Return [x, y] of the center of cell containing provided text 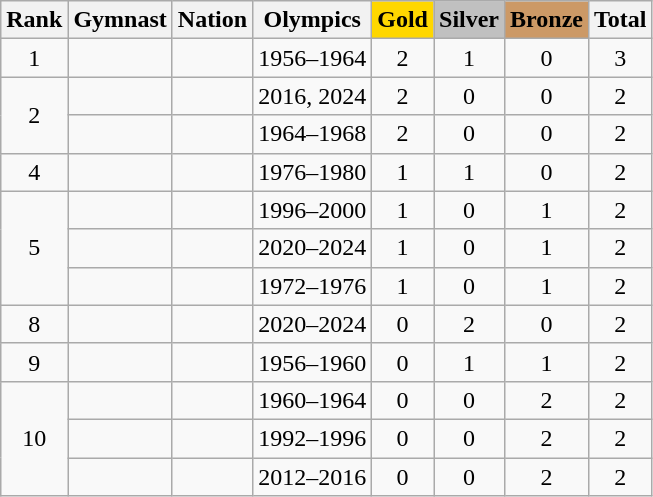
Bronze [547, 20]
1956–1964 [312, 58]
1996–2000 [312, 210]
1992–1996 [312, 438]
2016, 2024 [312, 96]
Gold [403, 20]
8 [34, 324]
5 [34, 248]
4 [34, 172]
1960–1964 [312, 400]
Total [621, 20]
Rank [34, 20]
1956–1960 [312, 362]
Nation [212, 20]
9 [34, 362]
Olympics [312, 20]
1964–1968 [312, 134]
Gymnast [120, 20]
3 [621, 58]
Silver [470, 20]
1972–1976 [312, 286]
2012–2016 [312, 477]
10 [34, 438]
1976–1980 [312, 172]
